Find where the given text appears and provide that cell's center as (X, Y) coordinate. 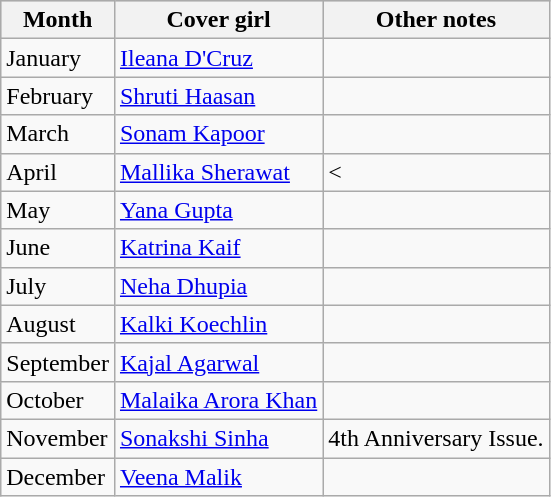
June (58, 248)
Other notes (436, 20)
Veena Malik (218, 477)
Neha Dhupia (218, 286)
October (58, 400)
< (436, 172)
September (58, 362)
April (58, 172)
Sonakshi Sinha (218, 438)
Sonam Kapoor (218, 134)
Month (58, 20)
Kalki Koechlin (218, 324)
November (58, 438)
February (58, 96)
Kajal Agarwal (218, 362)
May (58, 210)
January (58, 58)
Cover girl (218, 20)
4th Anniversary Issue. (436, 438)
Katrina Kaif (218, 248)
March (58, 134)
December (58, 477)
Malaika Arora Khan (218, 400)
Shruti Haasan (218, 96)
August (58, 324)
Mallika Sherawat (218, 172)
Yana Gupta (218, 210)
Ileana D'Cruz (218, 58)
July (58, 286)
